From the cell containing the given text, extract its center point as (X, Y) coordinate. 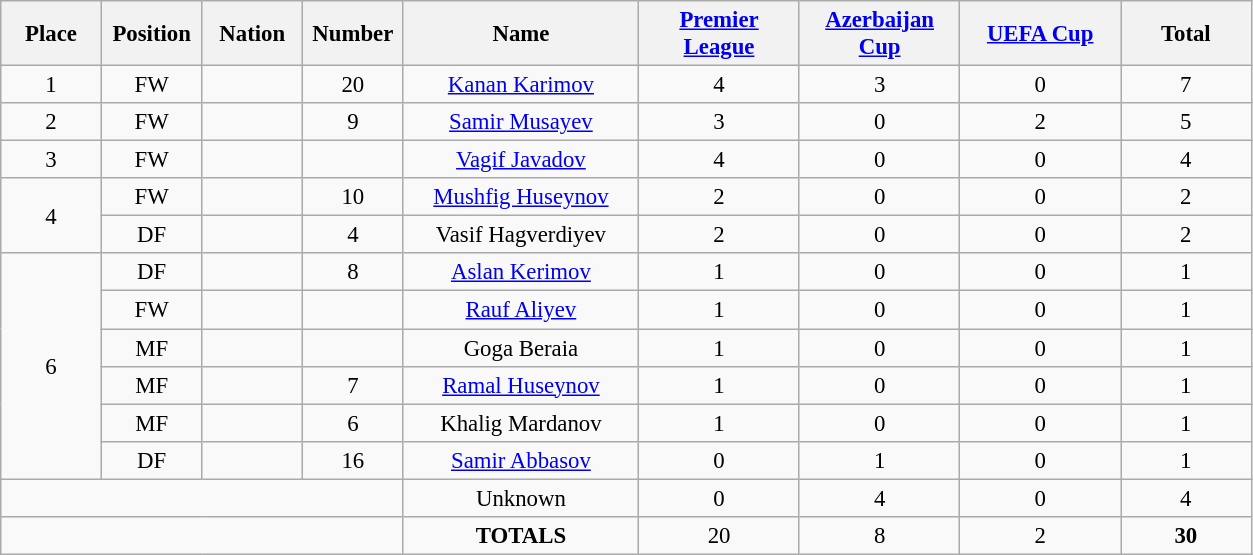
10 (354, 197)
Azerbaijan Cup (880, 34)
30 (1186, 536)
5 (1186, 122)
Total (1186, 34)
Vagif Javadov (521, 160)
Goga Beraia (521, 348)
Aslan Kerimov (521, 273)
Name (521, 34)
Nation (252, 34)
Rauf Aliyev (521, 310)
16 (354, 460)
Khalig Mardanov (521, 423)
Vasif Hagverdiyev (521, 235)
Mushfig Huseynov (521, 197)
Unknown (521, 498)
UEFA Cup (1040, 34)
Ramal Huseynov (521, 385)
Samir Musayev (521, 122)
Samir Abbasov (521, 460)
Position (152, 34)
Number (354, 34)
9 (354, 122)
Kanan Karimov (521, 85)
Place (52, 34)
Premier League (720, 34)
TOTALS (521, 536)
